Scan for the cell matching the given text and deliver its (x, y) coordinate at center. 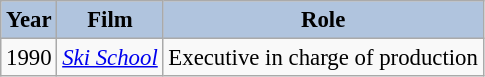
Film (110, 20)
Ski School (110, 58)
1990 (29, 58)
Executive in charge of production (323, 58)
Year (29, 20)
Role (323, 20)
